Locate the cell with the specified text and output its (x, y) center coordinate. 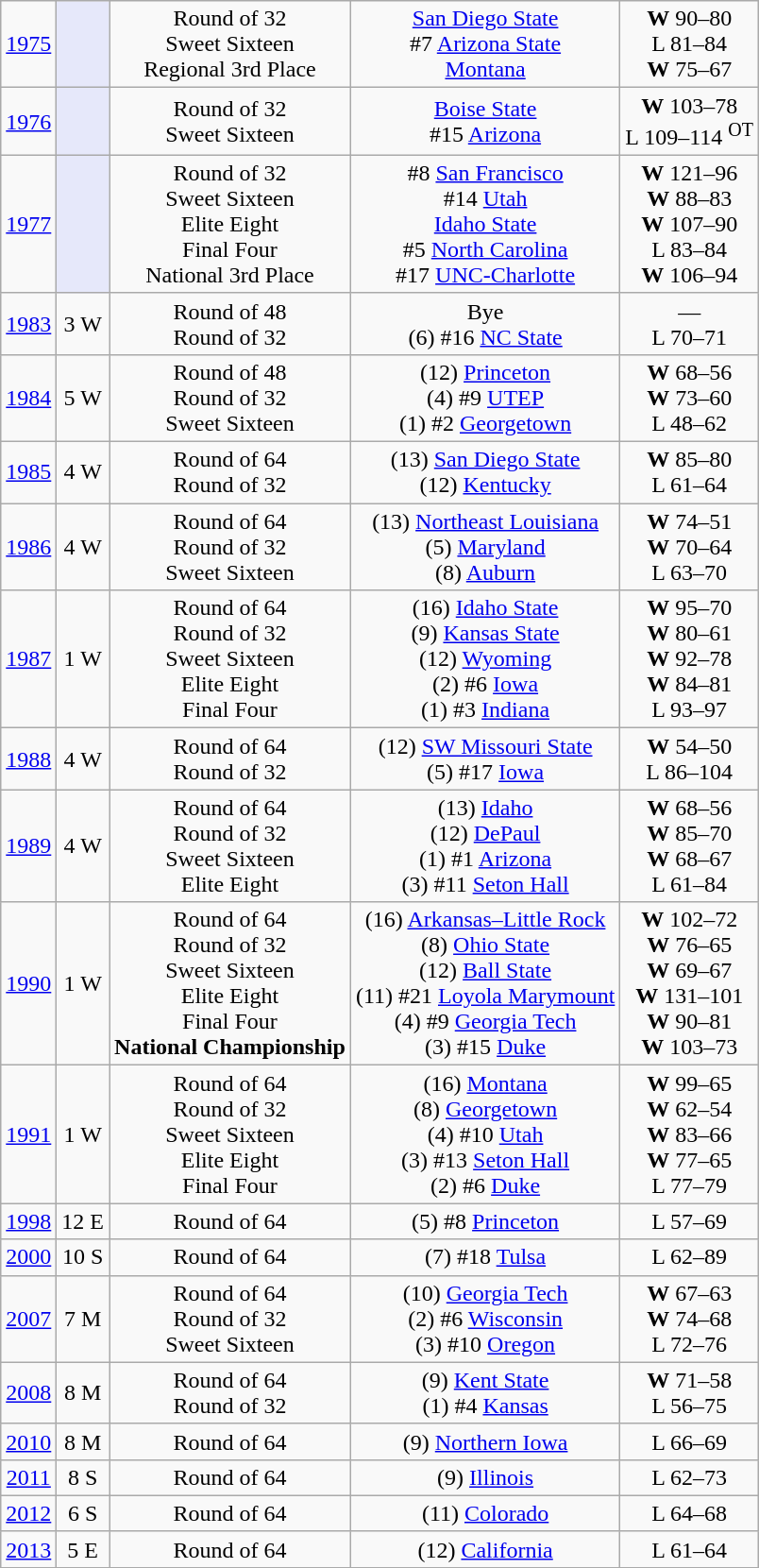
W 103–78L 109–114 OT (689, 122)
1991 (28, 1134)
W 85–80L 61–64 (689, 472)
2008 (28, 1392)
(13) San Diego State(12) Kentucky (485, 472)
1989 (28, 846)
Round of 48Round of 32Sweet Sixteen (230, 398)
#8 San Francisco#14 UtahIdaho State#5 North Carolina#17 UNC-Charlotte (485, 224)
Round of 64Round of 32Sweet SixteenElite EightFinal FourNational Championship (230, 984)
W 121–96W 88–83W 107–90L 83–84W 106–94 (689, 224)
L 62–73 (689, 1477)
10 S (83, 1257)
L 57–69 (689, 1221)
Round of 32Sweet SixteenElite EightFinal FourNational 3rd Place (230, 224)
L 66–69 (689, 1441)
W 102–72W 76–65W 69–67W 131–101W 90–81W 103–73 (689, 984)
(11) Colorado (485, 1513)
2012 (28, 1513)
2000 (28, 1257)
(13) Northeast Louisiana(5) Maryland(8) Auburn (485, 547)
1990 (28, 984)
Round of 64Round of 32Sweet SixteenElite Eight (230, 846)
(16) Idaho State(9) Kansas State(12) Wyoming(2) #6 Iowa(1) #3 Indiana (485, 659)
W 71–58L 56–75 (689, 1392)
1977 (28, 224)
1976 (28, 122)
3 W (83, 323)
W 68–56W 73–60L 48–62 (689, 398)
Round of 32Sweet SixteenRegional 3rd Place (230, 44)
San Diego State#7 Arizona StateMontana (485, 44)
5 W (83, 398)
W 67–63W 74–68L 72–76 (689, 1319)
Round of 48Round of 32 (230, 323)
(12) Princeton(4) #9 UTEP(1) #2 Georgetown (485, 398)
W 95–70W 80–61W 92–78W 84–81L 93–97 (689, 659)
(9) Illinois (485, 1477)
(16) Arkansas–Little Rock(8) Ohio State(12) Ball State(11) #21 Loyola Marymount (4) #9 Georgia Tech(3) #15 Duke (485, 984)
(12) California (485, 1549)
8 S (83, 1477)
L 62–89 (689, 1257)
W 90–80L 81–84W 75–67 (689, 44)
12 E (83, 1221)
7 M (83, 1319)
L 61–64 (689, 1549)
Boise State#15 Arizona (485, 122)
1987 (28, 659)
(9) Northern Iowa (485, 1441)
1975 (28, 44)
2013 (28, 1549)
5 E (83, 1549)
(9) Kent State(1) #4 Kansas (485, 1392)
(10) Georgia Tech(2) #6 Wisconsin(3) #10 Oregon (485, 1319)
1986 (28, 547)
W 68–56W 85–70W 68–67L 61–84 (689, 846)
(12) SW Missouri State(5) #17 Iowa (485, 759)
(16) Montana(8) Georgetown(4) #10 Utah(3) #13 Seton Hall(2) #6 Duke (485, 1134)
W 54–50L 86–104 (689, 759)
2007 (28, 1319)
Round of 32Sweet Sixteen (230, 122)
6 S (83, 1513)
(7) #18 Tulsa (485, 1257)
(13) Idaho(12) DePaul(1) #1 Arizona(3) #11 Seton Hall (485, 846)
—L 70–71 (689, 323)
1985 (28, 472)
2010 (28, 1441)
Bye(6) #16 NC State (485, 323)
2011 (28, 1477)
W 74–51W 70–64L 63–70 (689, 547)
1984 (28, 398)
1998 (28, 1221)
(5) #8 Princeton (485, 1221)
1988 (28, 759)
L 64–68 (689, 1513)
W 99–65W 62–54W 83–66W 77–65L 77–79 (689, 1134)
1983 (28, 323)
